Extract the [X, Y] coordinate from the center of the cell holding the provided text.  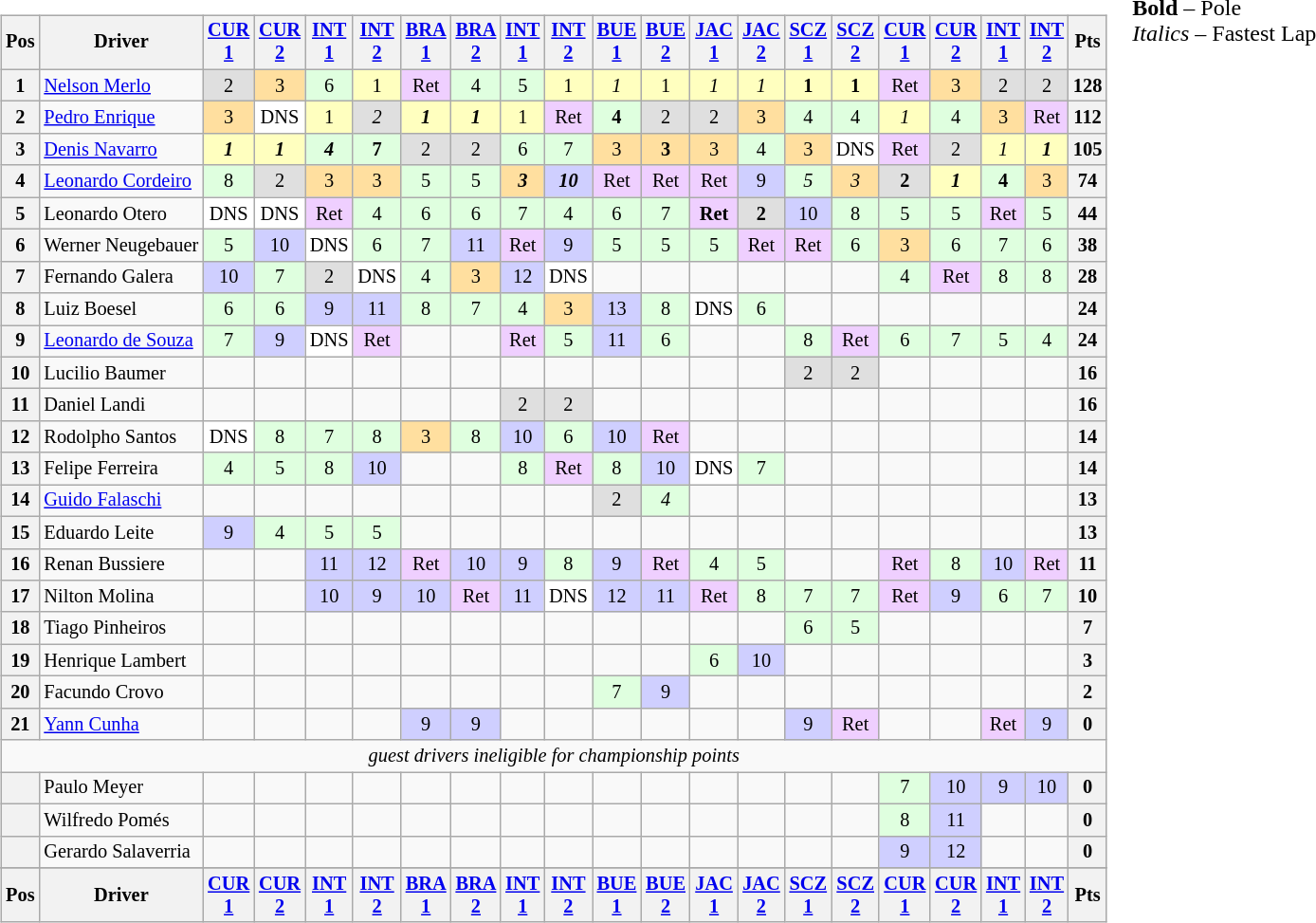
Leonardo de Souza [121, 342]
Lucilio Baumer [121, 373]
105 [1088, 150]
Henrique Lambert [121, 660]
Paulo Meyer [121, 788]
guest drivers ineligible for championship points [554, 756]
Nelson Merlo [121, 85]
Wilfredo Pomés [121, 820]
Luiz Boesel [121, 309]
Gerardo Salaverria [121, 852]
Daniel Landi [121, 405]
19 [20, 660]
38 [1088, 246]
Leonardo Otero [121, 213]
Renan Bussiere [121, 564]
Fernando Galera [121, 277]
Guido Falaschi [121, 501]
74 [1088, 181]
20 [20, 692]
28 [1088, 277]
Nilton Molina [121, 597]
Tiago Pinheiros [121, 628]
Leonardo Cordeiro [121, 181]
Eduardo Leite [121, 532]
18 [20, 628]
Pedro Enrique [121, 118]
Yann Cunha [121, 724]
112 [1088, 118]
Werner Neugebauer [121, 246]
21 [20, 724]
128 [1088, 85]
Facundo Crovo [121, 692]
17 [20, 597]
Rodolpho Santos [121, 437]
Felipe Ferreira [121, 469]
15 [20, 532]
Denis Navarro [121, 150]
44 [1088, 213]
